Output the (x, y) coordinate of the center of the cell containing the given text.  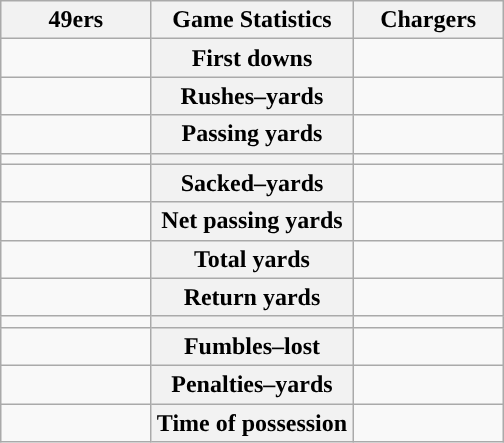
Time of possession (252, 423)
Sacked–yards (252, 183)
Game Statistics (252, 20)
Fumbles–lost (252, 346)
First downs (252, 58)
Return yards (252, 297)
Penalties–yards (252, 384)
Chargers (428, 20)
Total yards (252, 259)
Net passing yards (252, 221)
Passing yards (252, 134)
Rushes–yards (252, 96)
49ers (76, 20)
